Output the [x, y] coordinate of the center of the cell containing the given text.  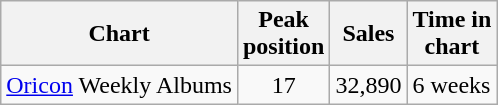
Chart [120, 34]
6 weeks [452, 85]
Time inchart [452, 34]
Oricon Weekly Albums [120, 85]
Sales [368, 34]
Peakposition [283, 34]
32,890 [368, 85]
17 [283, 85]
